From the cell containing the given text, extract its center point as (X, Y) coordinate. 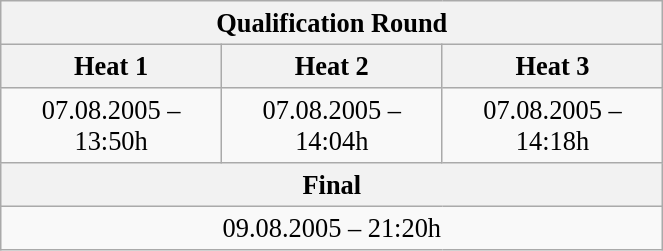
07.08.2005 – 14:04h (332, 124)
07.08.2005 – 14:18h (552, 124)
Heat 3 (552, 66)
Heat 1 (112, 66)
07.08.2005 – 13:50h (112, 124)
Qualification Round (332, 22)
Heat 2 (332, 66)
09.08.2005 – 21:20h (332, 228)
Final (332, 184)
